Provide the (x, y) coordinate of the cell's center where the given text is located.  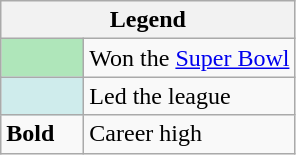
Led the league (190, 96)
Legend (148, 20)
Career high (190, 134)
Won the Super Bowl (190, 58)
Bold (42, 134)
